Capture the cell that displays the provided text and extract its [x, y] central coordinate. 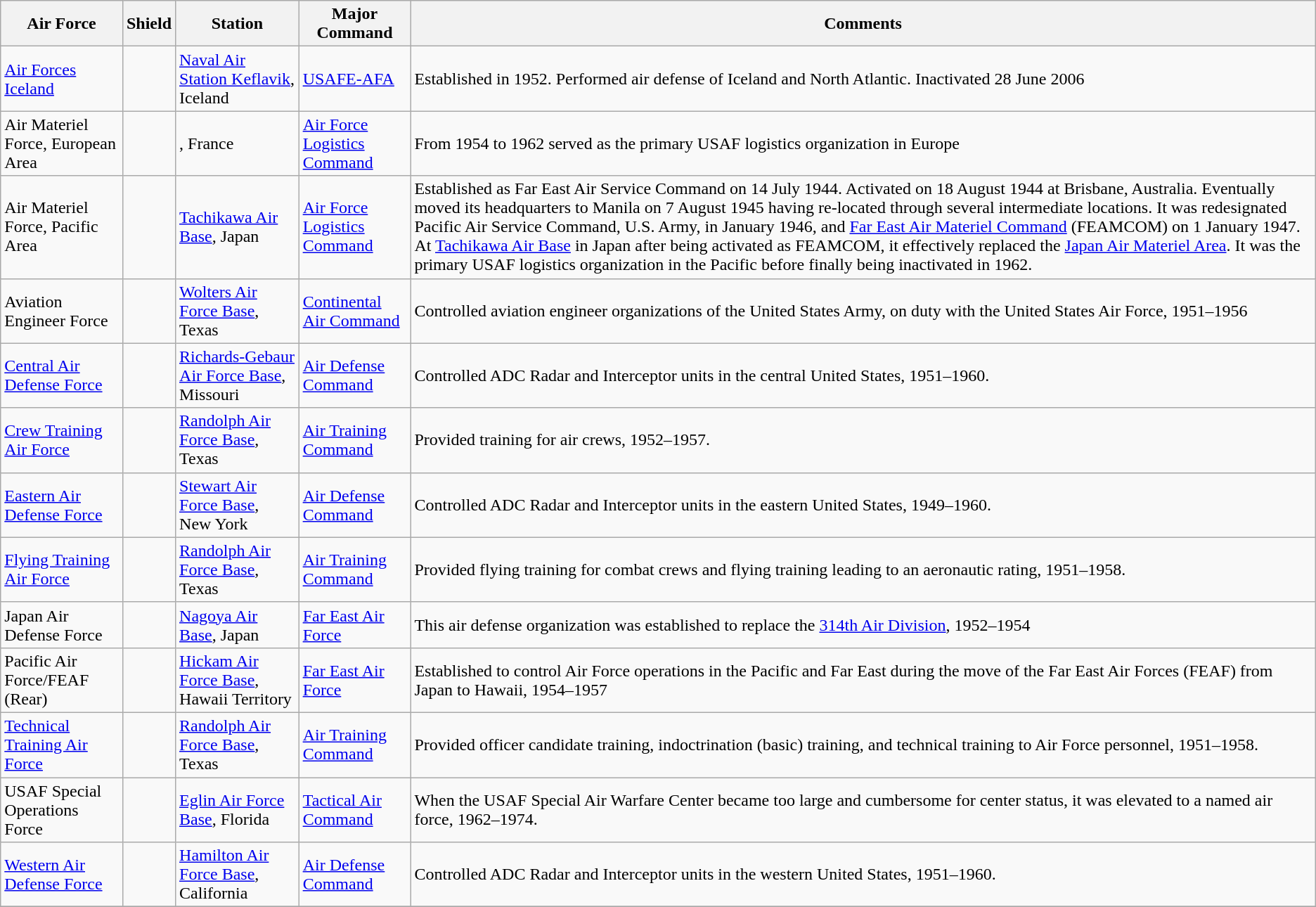
, France [238, 143]
USAFE-AFA [354, 79]
Station [238, 24]
Major Command [354, 24]
This air defense organization was established to replace the 314th Air Division, 1952–1954 [863, 624]
Provided flying training for combat crews and flying training leading to an aeronautic rating, 1951–1958. [863, 570]
Central Air Defense Force [62, 375]
Tachikawa Air Base, Japan [238, 227]
Shield [149, 24]
Comments [863, 24]
When the USAF Special Air Warfare Center became too large and cumbersome for center status, it was elevated to a named air force, 1962–1974. [863, 810]
Aviation Engineer Force [62, 311]
Nagoya Air Base, Japan [238, 624]
Air Forces Iceland [62, 79]
Stewart Air Force Base, New York [238, 505]
Naval Air Station Keflavik, Iceland [238, 79]
Continental Air Command [354, 311]
Provided officer candidate training, indoctrination (basic) training, and technical training to Air Force personnel, 1951–1958. [863, 745]
Controlled aviation engineer organizations of the United States Army, on duty with the United States Air Force, 1951–1956 [863, 311]
Western Air Defense Force [62, 875]
Pacific Air Force/FEAF (Rear) [62, 680]
Hickam Air Force Base, Hawaii Territory [238, 680]
Hamilton Air Force Base, California [238, 875]
Richards-Gebaur Air Force Base, Missouri [238, 375]
Technical Training Air Force [62, 745]
Eglin Air Force Base, Florida [238, 810]
Crew Training Air Force [62, 440]
Air Materiel Force, Pacific Area [62, 227]
Established in 1952. Performed air defense of Iceland and North Atlantic. Inactivated 28 June 2006 [863, 79]
Japan Air Defense Force [62, 624]
USAF Special Operations Force [62, 810]
Eastern Air Defense Force [62, 505]
From 1954 to 1962 served as the primary USAF logistics organization in Europe [863, 143]
Tactical Air Command [354, 810]
Air Force [62, 24]
Air Materiel Force, European Area [62, 143]
Provided training for air crews, 1952–1957. [863, 440]
Wolters Air Force Base, Texas [238, 311]
Controlled ADC Radar and Interceptor units in the eastern United States, 1949–1960. [863, 505]
Controlled ADC Radar and Interceptor units in the central United States, 1951–1960. [863, 375]
Flying Training Air Force [62, 570]
Controlled ADC Radar and Interceptor units in the western United States, 1951–1960. [863, 875]
